Capture the cell that displays the provided text and extract its [X, Y] central coordinate. 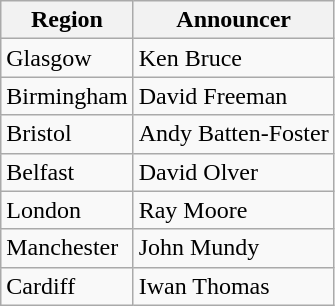
Ken Bruce [234, 58]
Bristol [67, 134]
Cardiff [67, 286]
Ray Moore [234, 210]
John Mundy [234, 248]
Belfast [67, 172]
Birmingham [67, 96]
Glasgow [67, 58]
David Olver [234, 172]
London [67, 210]
Manchester [67, 248]
David Freeman [234, 96]
Announcer [234, 20]
Region [67, 20]
Iwan Thomas [234, 286]
Andy Batten-Foster [234, 134]
